Find where the given text appears and provide that cell's center as (x, y) coordinate. 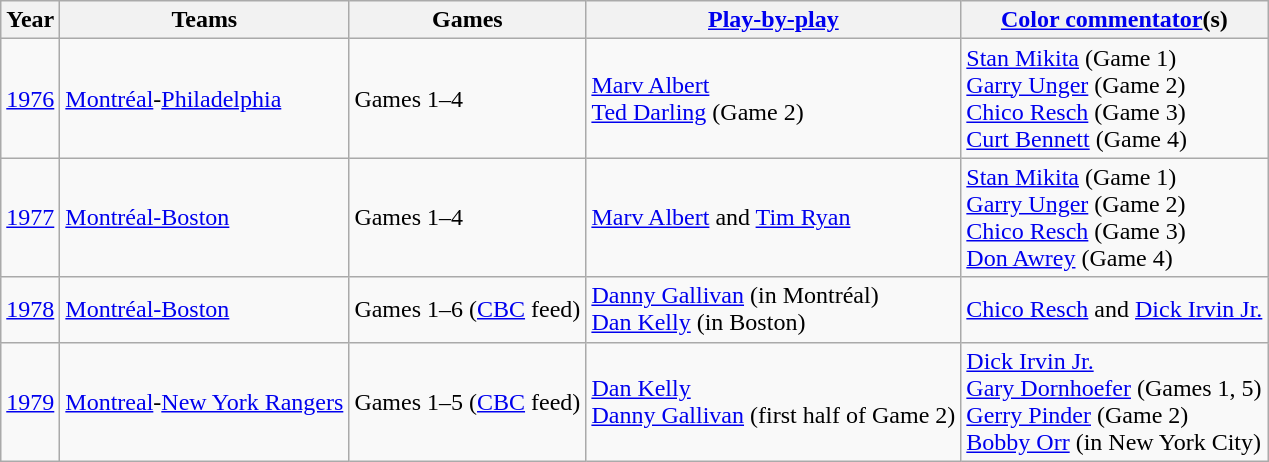
Games 1–6 (CBC feed) (468, 310)
Stan Mikita (Game 1)Garry Unger (Game 2)Chico Resch (Game 3)Don Awrey (Game 4) (1114, 218)
Montréal-Philadelphia (204, 98)
Play-by-play (774, 20)
Dan KellyDanny Gallivan (first half of Game 2) (774, 402)
Color commentator(s) (1114, 20)
1976 (30, 98)
1978 (30, 310)
Danny Gallivan (in Montréal)Dan Kelly (in Boston) (774, 310)
Marv AlbertTed Darling (Game 2) (774, 98)
1979 (30, 402)
Chico Resch and Dick Irvin Jr. (1114, 310)
Dick Irvin Jr.Gary Dornhoefer (Games 1, 5)Gerry Pinder (Game 2)Bobby Orr (in New York City) (1114, 402)
Games 1–5 (CBC feed) (468, 402)
Marv Albert and Tim Ryan (774, 218)
1977 (30, 218)
Year (30, 20)
Teams (204, 20)
Montreal-New York Rangers (204, 402)
Stan Mikita (Game 1)Garry Unger (Game 2)Chico Resch (Game 3)Curt Bennett (Game 4) (1114, 98)
Games (468, 20)
